Provide the (x, y) coordinate of the cell's center where the given text is located.  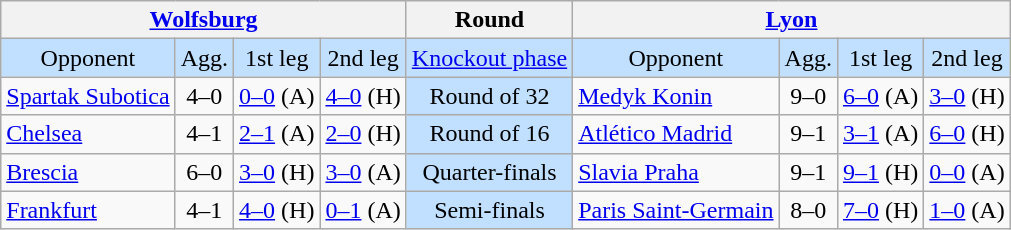
7–0 (H) (880, 210)
Lyon (792, 20)
Round of 32 (489, 96)
Spartak Subotica (88, 96)
Paris Saint-Germain (676, 210)
Brescia (88, 172)
Round (489, 20)
3–1 (A) (880, 134)
3–0 (A) (363, 172)
Slavia Praha (676, 172)
6–0 (A) (880, 96)
6–0 (204, 172)
Medyk Konin (676, 96)
1–0 (A) (967, 210)
Wolfsburg (204, 20)
Quarter-finals (489, 172)
Knockout phase (489, 58)
2–1 (A) (277, 134)
4–0 (204, 96)
Semi-finals (489, 210)
Round of 16 (489, 134)
2–0 (H) (363, 134)
Frankfurt (88, 210)
Chelsea (88, 134)
Atlético Madrid (676, 134)
8–0 (808, 210)
6–0 (H) (967, 134)
9–1 (H) (880, 172)
9–0 (808, 96)
0–1 (A) (363, 210)
